Provide the (x, y) coordinate of the cell's center where the given text is located.  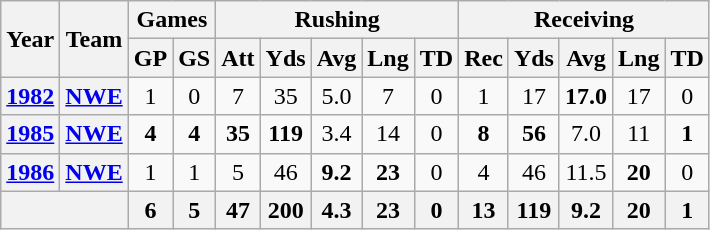
1982 (30, 96)
56 (534, 134)
6 (150, 210)
Team (94, 39)
11 (639, 134)
1985 (30, 134)
200 (286, 210)
5.0 (336, 96)
GS (194, 58)
47 (238, 210)
Receiving (584, 20)
3.4 (336, 134)
Rushing (338, 20)
Year (30, 39)
13 (484, 210)
11.5 (586, 172)
7.0 (586, 134)
4.3 (336, 210)
GP (150, 58)
14 (388, 134)
8 (484, 134)
Games (172, 20)
17.0 (586, 96)
Att (238, 58)
1986 (30, 172)
Rec (484, 58)
